Locate the cell with the specified text and output its (x, y) center coordinate. 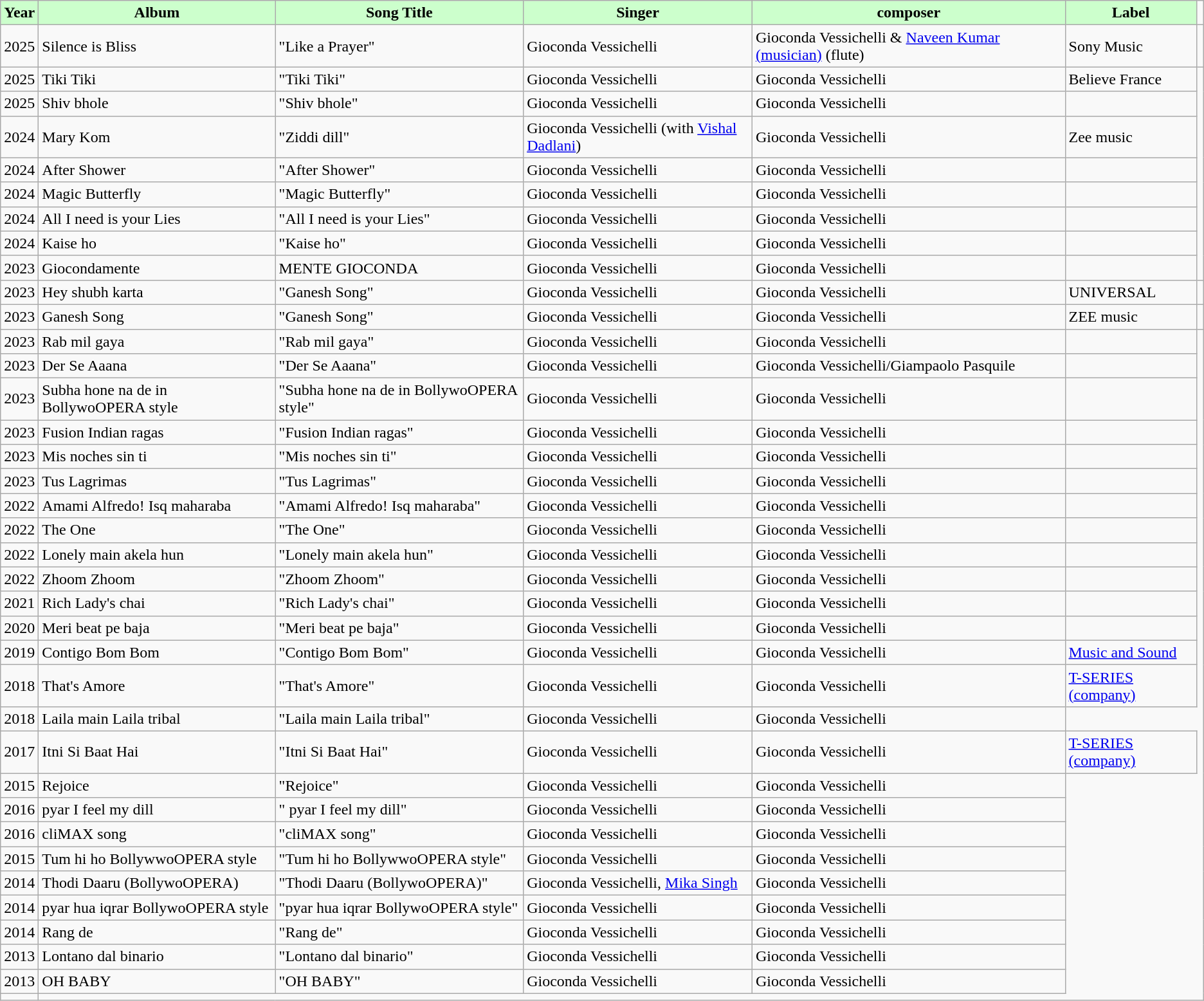
"That's Amore" (399, 686)
"Meri beat pe baja" (399, 628)
"Rejoice" (399, 785)
2020 (19, 628)
cliMAX song (157, 834)
pyar hua iqrar BollywoOPERA style (157, 908)
Rab mil gaya (157, 342)
"cliMAX song" (399, 834)
Ganesh Song (157, 317)
Gioconda Vessichelli (with Vishal Dadlani) (638, 136)
"Tiki Tiki" (399, 79)
"Rich Lady's chai" (399, 603)
Mis noches sin ti (157, 457)
"Lonely main akela hun" (399, 555)
"Zhoom Zhoom" (399, 579)
Label (1131, 13)
2019 (19, 652)
Year (19, 13)
ZEE music (1131, 317)
Lonely main akela hun (157, 555)
Meri beat pe baja (157, 628)
"All I need is your Lies" (399, 219)
"Contigo Bom Bom" (399, 652)
MENTE GIOCONDA (399, 268)
"OH BABY" (399, 981)
Tiki Tiki (157, 79)
Zhoom Zhoom (157, 579)
"Amami Alfredo! Isq maharaba" (399, 506)
Song Title (399, 13)
"Kaise ho" (399, 243)
Kaise ho (157, 243)
Hey shubh karta (157, 292)
Amami Alfredo! Isq maharaba (157, 506)
Lontano dal binario (157, 957)
"Rab mil gaya" (399, 342)
Music and Sound (1131, 652)
"Mis noches sin ti" (399, 457)
2021 (19, 603)
"Lontano dal binario" (399, 957)
Magic Butterfly (157, 194)
Itni Si Baat Hai (157, 751)
"Rang de" (399, 932)
"Tus Lagrimas" (399, 481)
Rang de (157, 932)
"pyar hua iqrar BollywoOPERA style" (399, 908)
pyar I feel my dill (157, 810)
OH BABY (157, 981)
"The One" (399, 530)
Shiv bhole (157, 104)
Mary Kom (157, 136)
Giocondamente (157, 268)
"Laila main Laila tribal" (399, 719)
Laila main Laila tribal (157, 719)
"Shiv bhole" (399, 104)
Zee music (1131, 136)
2017 (19, 751)
After Shower (157, 170)
All I need is your Lies (157, 219)
"Tum hi ho BollywwoOPERA style" (399, 859)
Fusion Indian ragas (157, 432)
Rejoice (157, 785)
Believe France (1131, 79)
Silence is Bliss (157, 46)
"Fusion Indian ragas" (399, 432)
"Magic Butterfly" (399, 194)
The One (157, 530)
Singer (638, 13)
"Der Se Aaana" (399, 366)
composer (908, 13)
Thodi Daaru (BollywoOPERA) (157, 883)
"Itni Si Baat Hai" (399, 751)
Album (157, 13)
Gioconda Vessichelli/Giampaolo Pasquile (908, 366)
" pyar I feel my dill" (399, 810)
"Subha hone na de in BollywoOPERA style" (399, 399)
Subha hone na de in BollywoOPERA style (157, 399)
Sony Music (1131, 46)
"Like a Prayer" (399, 46)
"After Shower" (399, 170)
UNIVERSAL (1131, 292)
Tus Lagrimas (157, 481)
Contigo Bom Bom (157, 652)
Gioconda Vessichelli & Naveen Kumar (musician) (flute) (908, 46)
Rich Lady's chai (157, 603)
Gioconda Vessichelli, Mika Singh (638, 883)
"Thodi Daaru (BollywoOPERA)" (399, 883)
Tum hi ho BollywwoOPERA style (157, 859)
"Ziddi dill" (399, 136)
Der Se Aaana (157, 366)
That's Amore (157, 686)
